Scan for the cell matching the given text and deliver its [x, y] coordinate at center. 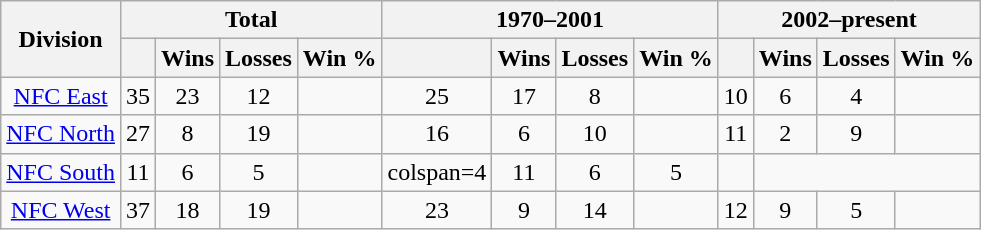
27 [138, 134]
2 [785, 134]
25 [437, 96]
NFC West [61, 210]
Division [61, 39]
NFC East [61, 96]
1970–2001 [550, 20]
17 [524, 96]
37 [138, 210]
16 [437, 134]
18 [188, 210]
colspan=4 [437, 172]
14 [595, 210]
NFC South [61, 172]
2002–present [848, 20]
4 [856, 96]
35 [138, 96]
NFC North [61, 134]
Total [252, 20]
